Detect which cell encompasses the target text, then output its [X, Y] center coordinate. 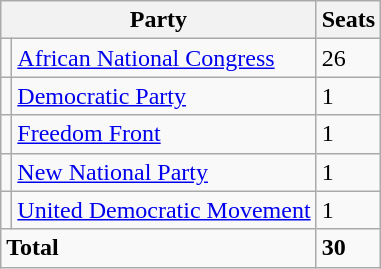
Democratic Party [164, 96]
26 [348, 58]
Seats [348, 20]
Party [158, 20]
30 [348, 248]
Total [158, 248]
United Democratic Movement [164, 210]
African National Congress [164, 58]
Freedom Front [164, 134]
New National Party [164, 172]
